Scan for the cell matching the given text and deliver its [X, Y] coordinate at center. 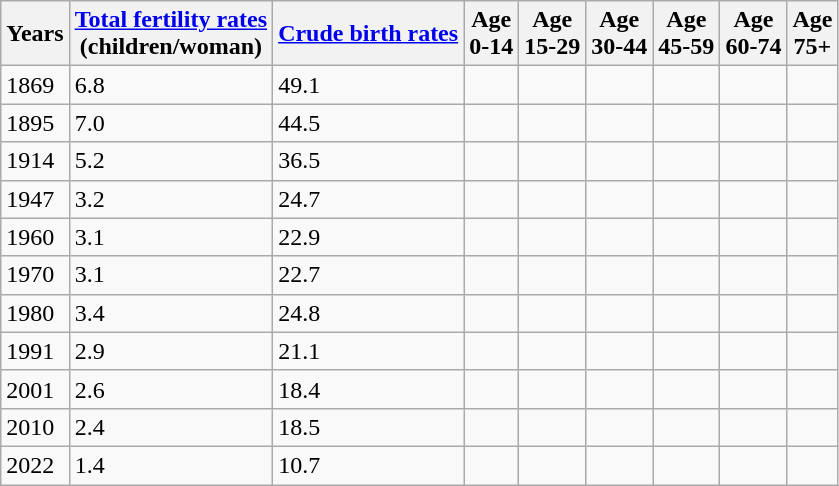
3.4 [170, 313]
18.4 [368, 389]
3.2 [170, 199]
7.0 [170, 123]
24.8 [368, 313]
Age0-14 [492, 34]
Age15-29 [552, 34]
18.5 [368, 427]
21.1 [368, 351]
Age75+ [812, 34]
44.5 [368, 123]
2001 [35, 389]
2.6 [170, 389]
1869 [35, 85]
1960 [35, 237]
6.8 [170, 85]
5.2 [170, 161]
1947 [35, 199]
36.5 [368, 161]
Total fertility rates(children/woman) [170, 34]
1980 [35, 313]
Age45-59 [686, 34]
24.7 [368, 199]
22.7 [368, 275]
49.1 [368, 85]
1.4 [170, 465]
2.4 [170, 427]
10.7 [368, 465]
2.9 [170, 351]
Age30-44 [620, 34]
Crude birth rates [368, 34]
1970 [35, 275]
2022 [35, 465]
1914 [35, 161]
22.9 [368, 237]
2010 [35, 427]
Years [35, 34]
1991 [35, 351]
1895 [35, 123]
Age60-74 [754, 34]
